Locate the cell with the specified text and output its (x, y) center coordinate. 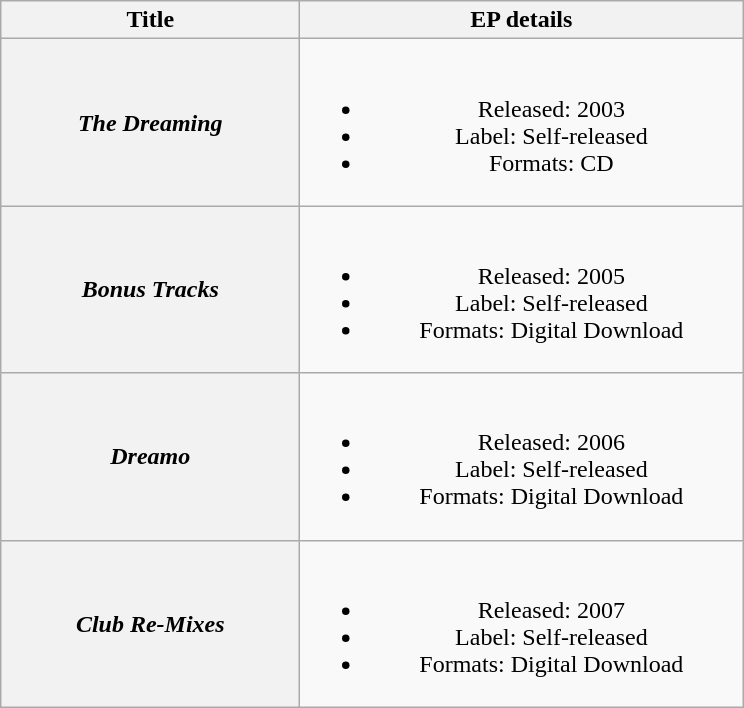
Bonus Tracks (150, 290)
Released: 2007Label: Self-releasedFormats: Digital Download (522, 624)
The Dreaming (150, 122)
EP details (522, 20)
Released: 2005Label: Self-releasedFormats: Digital Download (522, 290)
Club Re-Mixes (150, 624)
Title (150, 20)
Released: 2006Label: Self-releasedFormats: Digital Download (522, 456)
Released: 2003Label: Self-releasedFormats: CD (522, 122)
Dreamo (150, 456)
